Identify which cell holds the provided text, then report its [X, Y] central coordinate. 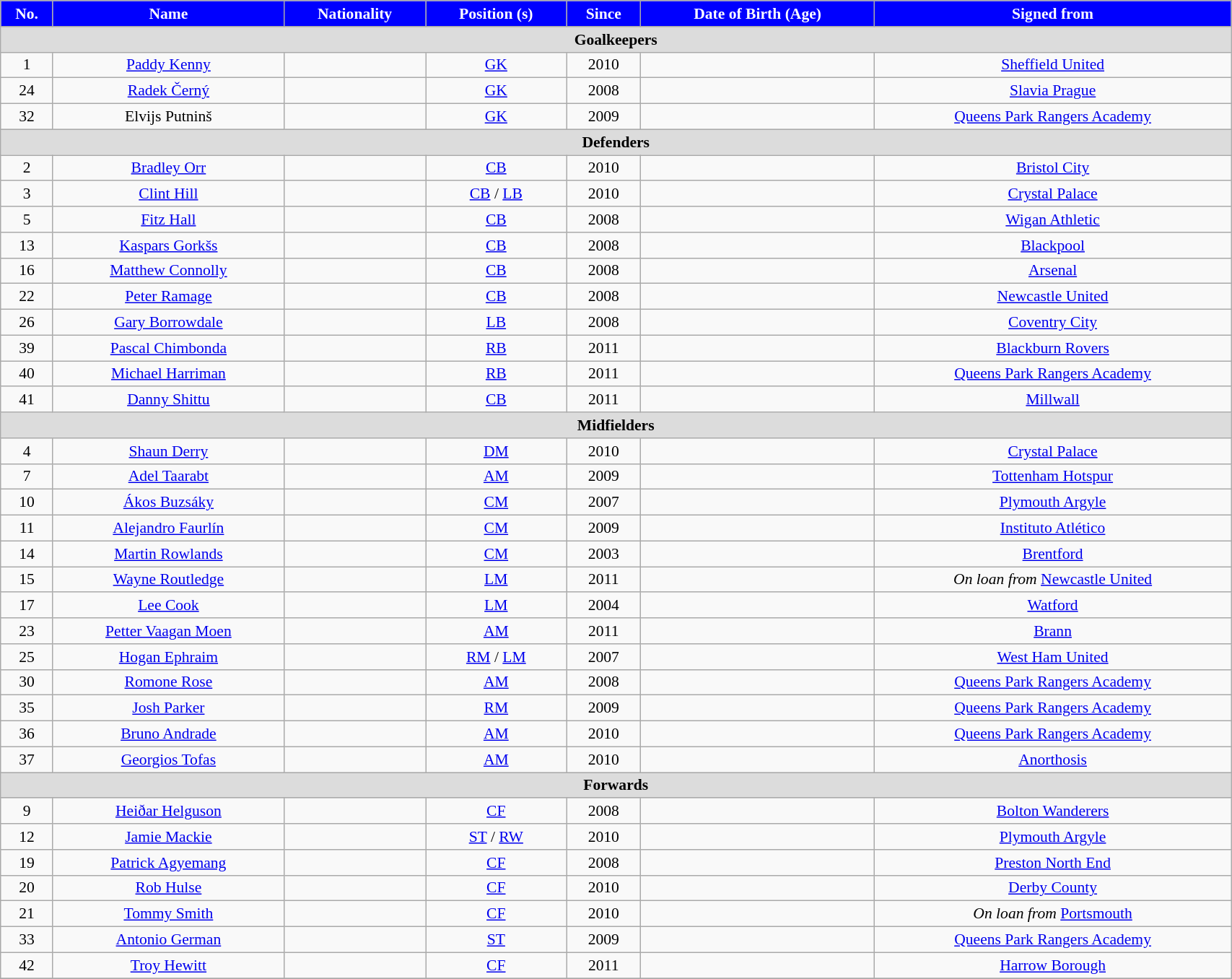
2 [27, 168]
41 [27, 400]
Matthew Connolly [168, 271]
2003 [603, 554]
Nationality [354, 14]
42 [27, 965]
14 [27, 554]
Wigan Athletic [1053, 219]
30 [27, 682]
Slavia Prague [1053, 91]
Derby County [1053, 888]
25 [27, 657]
32 [27, 117]
15 [27, 580]
Martin Rowlands [168, 554]
Heiðar Helguson [168, 812]
Michael Harriman [168, 374]
West Ham United [1053, 657]
DM [497, 451]
40 [27, 374]
20 [27, 888]
Brann [1053, 631]
1 [27, 65]
Tottenham Hotspur [1053, 477]
Jamie Mackie [168, 837]
4 [27, 451]
5 [27, 219]
Petter Vaagan Moen [168, 631]
Defenders [616, 142]
16 [27, 271]
Signed from [1053, 14]
Elvijs Putninš [168, 117]
Radek Černý [168, 91]
Goalkeepers [616, 40]
Antonio German [168, 940]
10 [27, 502]
Gary Borrowdale [168, 323]
RM [497, 708]
ST / RW [497, 837]
Name [168, 14]
Position (s) [497, 14]
Newcastle United [1053, 297]
Coventry City [1053, 323]
Fitz Hall [168, 219]
17 [27, 606]
Since [603, 14]
Romone Rose [168, 682]
Danny Shittu [168, 400]
Lee Cook [168, 606]
CB / LB [497, 194]
Millwall [1053, 400]
Instituto Atlético [1053, 528]
Blackburn Rovers [1053, 348]
ST [497, 940]
Ákos Buzsáky [168, 502]
Date of Birth (Age) [758, 14]
Josh Parker [168, 708]
Preston North End [1053, 863]
22 [27, 297]
On loan from Newcastle United [1053, 580]
No. [27, 14]
7 [27, 477]
12 [27, 837]
33 [27, 940]
Patrick Agyemang [168, 863]
Paddy Kenny [168, 65]
13 [27, 245]
Arsenal [1053, 271]
39 [27, 348]
Wayne Routledge [168, 580]
37 [27, 760]
Troy Hewitt [168, 965]
RM / LM [497, 657]
Shaun Derry [168, 451]
24 [27, 91]
Midfielders [616, 425]
35 [27, 708]
19 [27, 863]
Anorthosis [1053, 760]
Bradley Orr [168, 168]
Pascal Chimbonda [168, 348]
2004 [603, 606]
Sheffield United [1053, 65]
LB [497, 323]
Bolton Wanderers [1053, 812]
9 [27, 812]
Kaspars Gorkšs [168, 245]
21 [27, 914]
Watford [1053, 606]
Peter Ramage [168, 297]
Bristol City [1053, 168]
26 [27, 323]
11 [27, 528]
23 [27, 631]
Clint Hill [168, 194]
Brentford [1053, 554]
Hogan Ephraim [168, 657]
Harrow Borough [1053, 965]
Adel Taarabt [168, 477]
Forwards [616, 786]
3 [27, 194]
Rob Hulse [168, 888]
Alejandro Faurlín [168, 528]
36 [27, 734]
On loan from Portsmouth [1053, 914]
Georgios Tofas [168, 760]
Tommy Smith [168, 914]
Blackpool [1053, 245]
Bruno Andrade [168, 734]
